Search for the cell housing the specified text and yield its (X, Y) center coordinate. 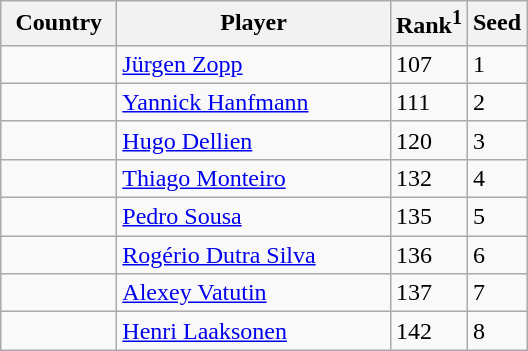
1 (496, 64)
111 (428, 102)
Pedro Sousa (254, 217)
7 (496, 293)
Player (254, 24)
6 (496, 255)
Country (59, 24)
Alexey Vatutin (254, 293)
142 (428, 331)
136 (428, 255)
137 (428, 293)
Henri Laaksonen (254, 331)
Jürgen Zopp (254, 64)
132 (428, 178)
Rank1 (428, 24)
107 (428, 64)
3 (496, 140)
4 (496, 178)
8 (496, 331)
2 (496, 102)
Thiago Monteiro (254, 178)
Seed (496, 24)
Hugo Dellien (254, 140)
135 (428, 217)
Rogério Dutra Silva (254, 255)
Yannick Hanfmann (254, 102)
120 (428, 140)
5 (496, 217)
